Provide the [X, Y] coordinate of the cell's center where the given text is located.  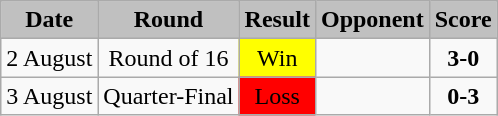
Round of 16 [168, 58]
Quarter-Final [168, 96]
Score [463, 20]
Round [168, 20]
Loss [277, 96]
2 August [50, 58]
Win [277, 58]
3 August [50, 96]
Opponent [372, 20]
Result [277, 20]
3-0 [463, 58]
0-3 [463, 96]
Date [50, 20]
